Capture the cell that displays the provided text and extract its (x, y) central coordinate. 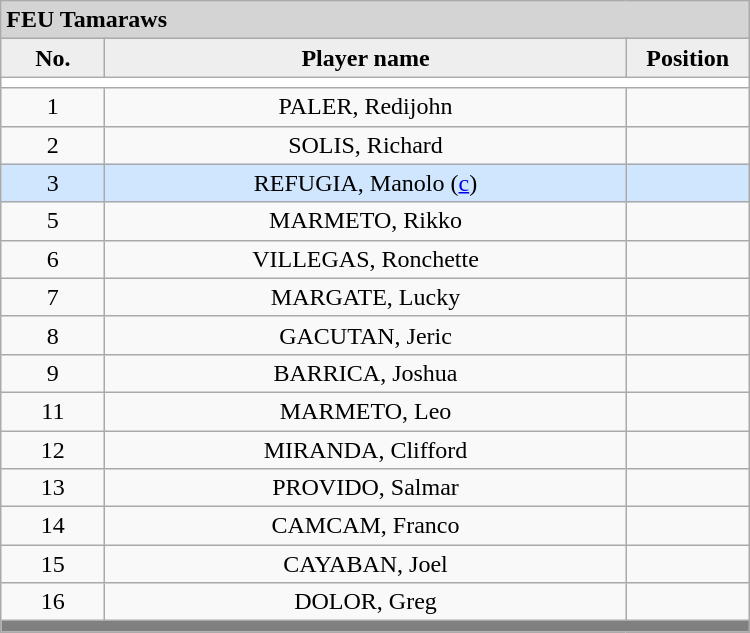
14 (53, 526)
GACUTAN, Jeric (366, 335)
16 (53, 602)
6 (53, 259)
REFUGIA, Manolo (c) (366, 183)
12 (53, 449)
Player name (366, 58)
MARGATE, Lucky (366, 297)
9 (53, 373)
BARRICA, Joshua (366, 373)
DOLOR, Greg (366, 602)
VILLEGAS, Ronchette (366, 259)
3 (53, 183)
MIRANDA, Clifford (366, 449)
PALER, Redijohn (366, 107)
MARMETO, Leo (366, 411)
7 (53, 297)
MARMETO, Rikko (366, 221)
FEU Tamaraws (375, 20)
15 (53, 564)
No. (53, 58)
CAMCAM, Franco (366, 526)
SOLIS, Richard (366, 145)
CAYABAN, Joel (366, 564)
8 (53, 335)
1 (53, 107)
11 (53, 411)
PROVIDO, Salmar (366, 488)
5 (53, 221)
2 (53, 145)
Position (688, 58)
13 (53, 488)
